Detect which cell encompasses the target text, then output its (x, y) center coordinate. 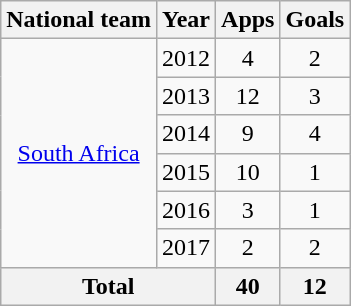
Total (108, 286)
National team (79, 20)
2012 (186, 58)
10 (248, 172)
Goals (315, 20)
2013 (186, 96)
2016 (186, 210)
Year (186, 20)
9 (248, 134)
40 (248, 286)
Apps (248, 20)
South Africa (79, 153)
2017 (186, 248)
2014 (186, 134)
2015 (186, 172)
